Find where the given text appears and provide that cell's center as [X, Y] coordinate. 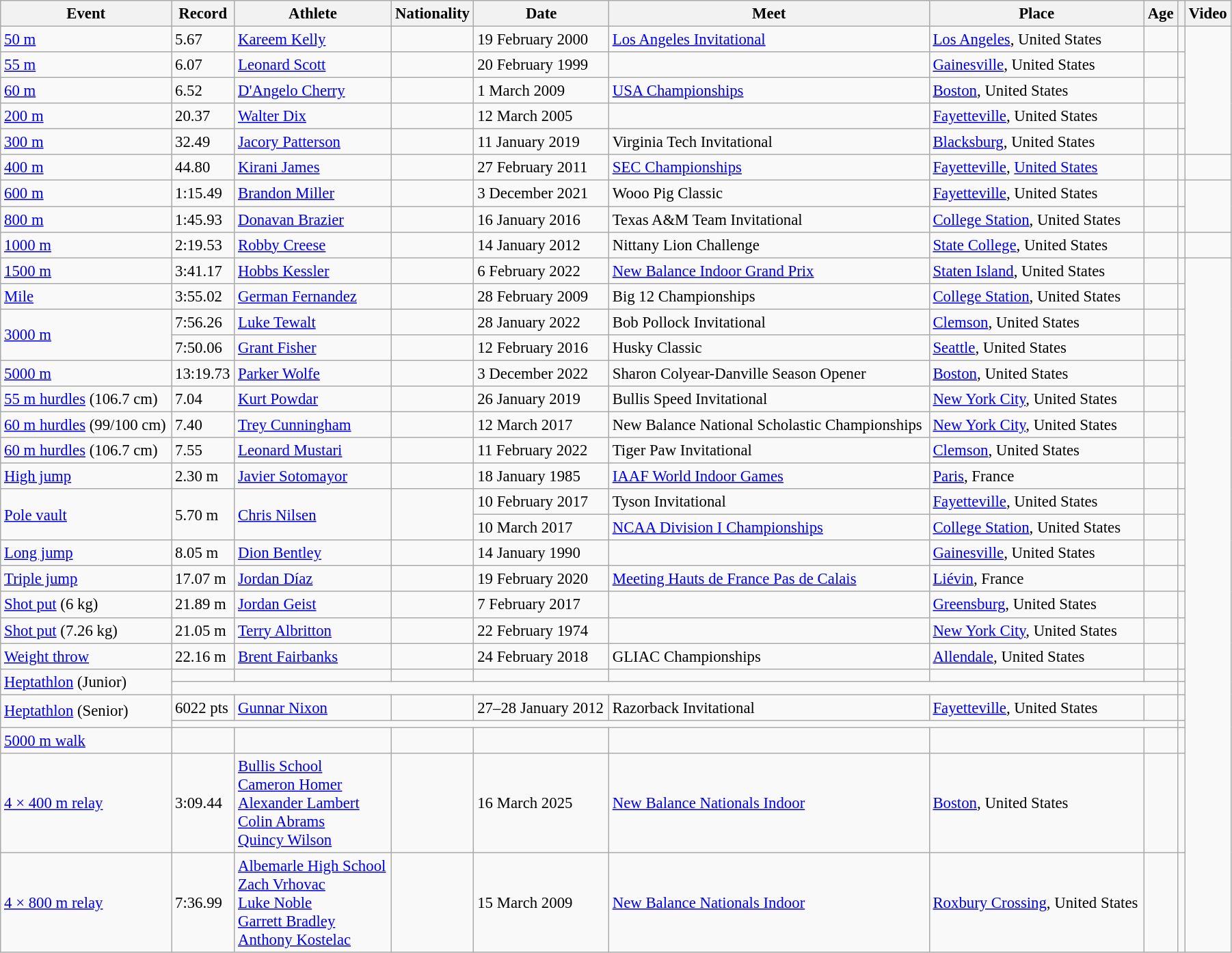
Sharon Colyear-Danville Season Opener [768, 373]
Albemarle High SchoolZach VrhovacLuke NobleGarrett BradleyAnthony Kostelac [313, 902]
3 December 2022 [541, 373]
Hobbs Kessler [313, 271]
German Fernandez [313, 296]
Wooo Pig Classic [768, 193]
Kareem Kelly [313, 40]
Parker Wolfe [313, 373]
Bob Pollock Invitational [768, 322]
17.07 m [203, 579]
GLIAC Championships [768, 656]
Virginia Tech Invitational [768, 142]
28 February 2009 [541, 296]
Allendale, United States [1036, 656]
5.70 m [203, 514]
Tiger Paw Invitational [768, 451]
Terry Albritton [313, 630]
USA Championships [768, 91]
22 February 1974 [541, 630]
D'Angelo Cherry [313, 91]
14 January 1990 [541, 553]
Weight throw [86, 656]
Pole vault [86, 514]
13:19.73 [203, 373]
300 m [86, 142]
Age [1161, 14]
Mile [86, 296]
50 m [86, 40]
19 February 2000 [541, 40]
Jordan Geist [313, 605]
6 February 2022 [541, 271]
Razorback Invitational [768, 708]
Tyson Invitational [768, 502]
200 m [86, 116]
Triple jump [86, 579]
60 m hurdles (99/100 cm) [86, 425]
Bullis SchoolCameron HomerAlexander LambertColin AbramsQuincy Wilson [313, 803]
Trey Cunningham [313, 425]
Meeting Hauts de France Pas de Calais [768, 579]
Athlete [313, 14]
Paris, France [1036, 476]
800 m [86, 219]
1500 m [86, 271]
2.30 m [203, 476]
16 January 2016 [541, 219]
600 m [86, 193]
4 × 400 m relay [86, 803]
11 January 2019 [541, 142]
1:15.49 [203, 193]
400 m [86, 167]
Grant Fisher [313, 348]
Brandon Miller [313, 193]
Jordan Díaz [313, 579]
5.67 [203, 40]
16 March 2025 [541, 803]
11 February 2022 [541, 451]
44.80 [203, 167]
Walter Dix [313, 116]
Heptathlon (Senior) [86, 711]
5000 m [86, 373]
7.04 [203, 399]
Texas A&M Team Invitational [768, 219]
27–28 January 2012 [541, 708]
Dion Bentley [313, 553]
4 × 800 m relay [86, 902]
14 January 2012 [541, 245]
Meet [768, 14]
Leonard Mustari [313, 451]
6.07 [203, 65]
Los Angeles, United States [1036, 40]
55 m [86, 65]
Brent Fairbanks [313, 656]
60 m [86, 91]
7.40 [203, 425]
32.49 [203, 142]
Roxbury Crossing, United States [1036, 902]
Nittany Lion Challenge [768, 245]
Video [1208, 14]
Chris Nilsen [313, 514]
21.05 m [203, 630]
Donavan Brazier [313, 219]
Gunnar Nixon [313, 708]
2:19.53 [203, 245]
Bullis Speed Invitational [768, 399]
Luke Tewalt [313, 322]
5000 m walk [86, 740]
6.52 [203, 91]
Leonard Scott [313, 65]
Los Angeles Invitational [768, 40]
3:41.17 [203, 271]
20.37 [203, 116]
12 March 2017 [541, 425]
Seattle, United States [1036, 348]
3:55.02 [203, 296]
IAAF World Indoor Games [768, 476]
10 February 2017 [541, 502]
3000 m [86, 335]
SEC Championships [768, 167]
Nationality [432, 14]
3 December 2021 [541, 193]
6022 pts [203, 708]
Robby Creese [313, 245]
7:56.26 [203, 322]
10 March 2017 [541, 528]
15 March 2009 [541, 902]
18 January 1985 [541, 476]
State College, United States [1036, 245]
1:45.93 [203, 219]
55 m hurdles (106.7 cm) [86, 399]
Kurt Powdar [313, 399]
12 February 2016 [541, 348]
Husky Classic [768, 348]
8.05 m [203, 553]
60 m hurdles (106.7 cm) [86, 451]
Date [541, 14]
Kirani James [313, 167]
Blacksburg, United States [1036, 142]
New Balance Indoor Grand Prix [768, 271]
27 February 2011 [541, 167]
Record [203, 14]
20 February 1999 [541, 65]
19 February 2020 [541, 579]
High jump [86, 476]
Event [86, 14]
Liévin, France [1036, 579]
7 February 2017 [541, 605]
7:50.06 [203, 348]
Big 12 Championships [768, 296]
Shot put (6 kg) [86, 605]
12 March 2005 [541, 116]
Long jump [86, 553]
24 February 2018 [541, 656]
26 January 2019 [541, 399]
3:09.44 [203, 803]
1 March 2009 [541, 91]
21.89 m [203, 605]
Shot put (7.26 kg) [86, 630]
28 January 2022 [541, 322]
NCAA Division I Championships [768, 528]
New Balance National Scholastic Championships [768, 425]
Place [1036, 14]
Jacory Patterson [313, 142]
22.16 m [203, 656]
1000 m [86, 245]
Javier Sotomayor [313, 476]
7:36.99 [203, 902]
Staten Island, United States [1036, 271]
Greensburg, United States [1036, 605]
7.55 [203, 451]
Heptathlon (Junior) [86, 682]
